Return (X, Y) of the center of cell containing provided text 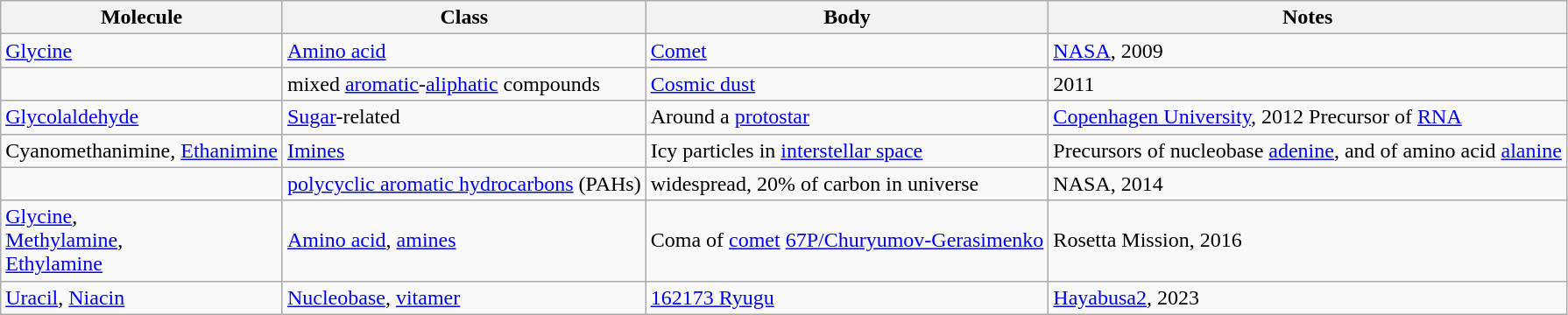
Rosetta Mission, 2016 (1308, 241)
Nucleobase, vitamer (464, 297)
Glycolaldehyde (142, 117)
Body (847, 17)
Glycine (142, 51)
Hayabusa2, 2023 (1308, 297)
Glycine,Methylamine,Ethylamine (142, 241)
Coma of comet 67P/Churyumov-Gerasimenko (847, 241)
NASA, 2014 (1308, 184)
Notes (1308, 17)
Copenhagen University, 2012 Precursor of RNA (1308, 117)
Precursors of nucleobase adenine, and of amino acid alanine (1308, 150)
Cyanomethanimine, Ethanimine (142, 150)
widespread, 20% of carbon in universe (847, 184)
NASA, 2009 (1308, 51)
Around a protostar (847, 117)
Imines (464, 150)
mixed aromatic-aliphatic compounds (464, 84)
162173 Ryugu (847, 297)
Cosmic dust (847, 84)
Comet (847, 51)
Class (464, 17)
Amino acid, amines (464, 241)
Sugar-related (464, 117)
2011 (1308, 84)
Molecule (142, 17)
polycyclic aromatic hydrocarbons (PAHs) (464, 184)
Uracil, Niacin (142, 297)
Amino acid (464, 51)
Icy particles in interstellar space (847, 150)
